Provide the (X, Y) coordinate of the cell's center where the given text is located.  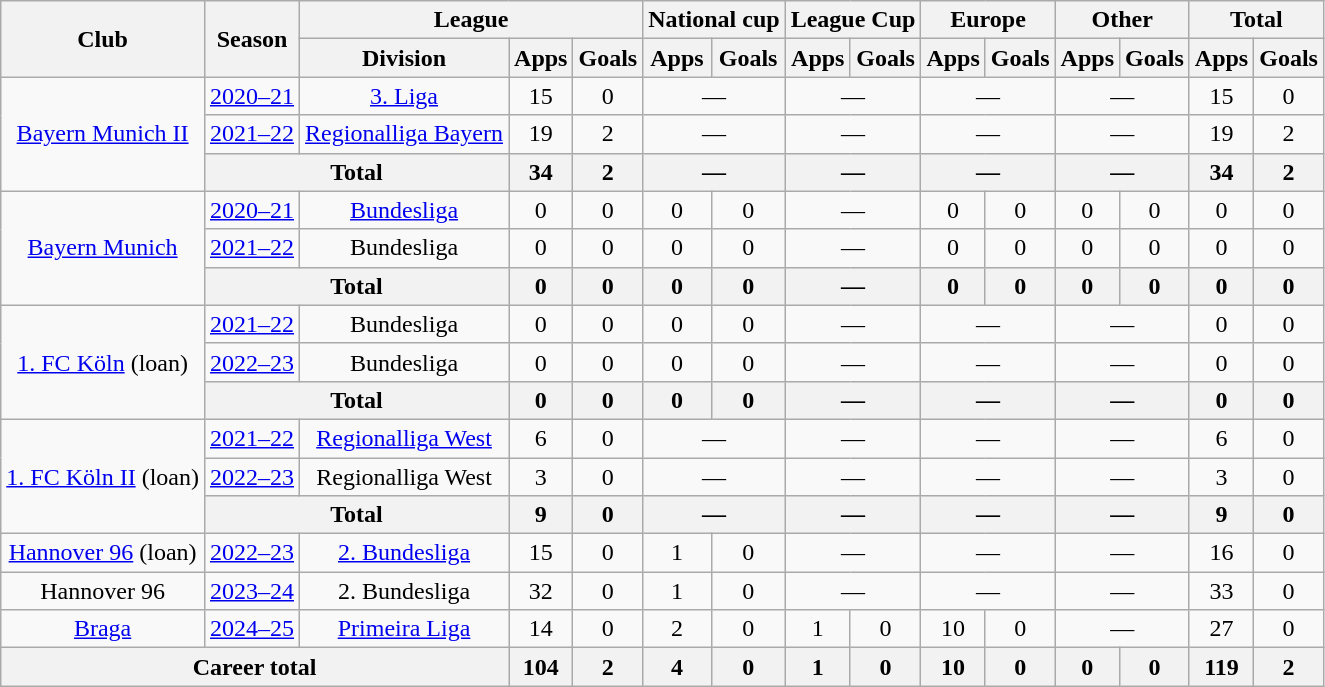
1. FC Köln II (loan) (103, 476)
4 (677, 667)
27 (1221, 629)
2023–24 (252, 591)
119 (1221, 667)
League (472, 20)
Club (103, 39)
2024–25 (252, 629)
National cup (714, 20)
Regionalliga Bayern (404, 134)
33 (1221, 591)
32 (541, 591)
Hannover 96 (103, 591)
Primeira Liga (404, 629)
Other (1122, 20)
Hannover 96 (loan) (103, 553)
League Cup (853, 20)
14 (541, 629)
3. Liga (404, 96)
104 (541, 667)
Season (252, 39)
Europe (988, 20)
1. FC Köln (loan) (103, 362)
Braga (103, 629)
Bayern Munich (103, 248)
Career total (255, 667)
Division (404, 58)
Bayern Munich II (103, 134)
16 (1221, 553)
